Identify which cell holds the provided text, then report its [x, y] central coordinate. 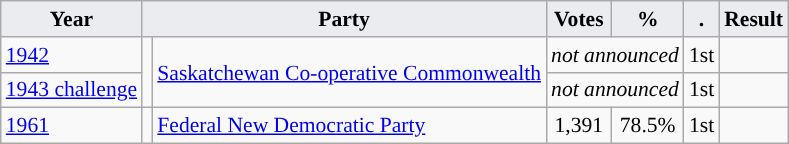
Party [344, 19]
1942 [72, 55]
78.5% [648, 126]
Saskatchewan Co-operative Commonwealth [349, 72]
Votes [579, 19]
1,391 [579, 126]
Year [72, 19]
1943 challenge [72, 90]
1961 [72, 126]
% [648, 19]
. [702, 19]
Federal New Democratic Party [349, 126]
Result [754, 19]
